Return the (X, Y) coordinate for the center point of the cell that contains the specified text.  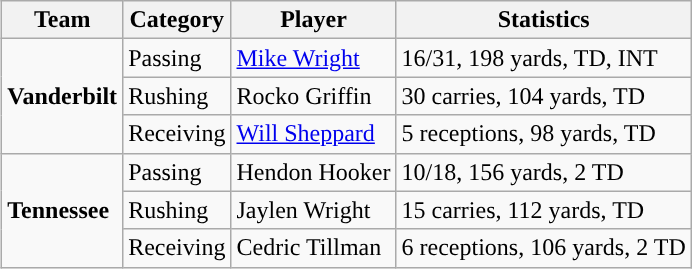
Category (177, 20)
Statistics (544, 20)
Mike Wright (314, 58)
15 carries, 112 yards, TD (544, 210)
Cedric Tillman (314, 248)
6 receptions, 106 yards, 2 TD (544, 248)
30 carries, 104 yards, TD (544, 96)
10/18, 156 yards, 2 TD (544, 172)
Vanderbilt (62, 96)
Player (314, 20)
Hendon Hooker (314, 172)
Rocko Griffin (314, 96)
5 receptions, 98 yards, TD (544, 134)
Tennessee (62, 210)
Team (62, 20)
Will Sheppard (314, 134)
16/31, 198 yards, TD, INT (544, 58)
Jaylen Wright (314, 210)
